Identify which cell holds the provided text, then report its [x, y] central coordinate. 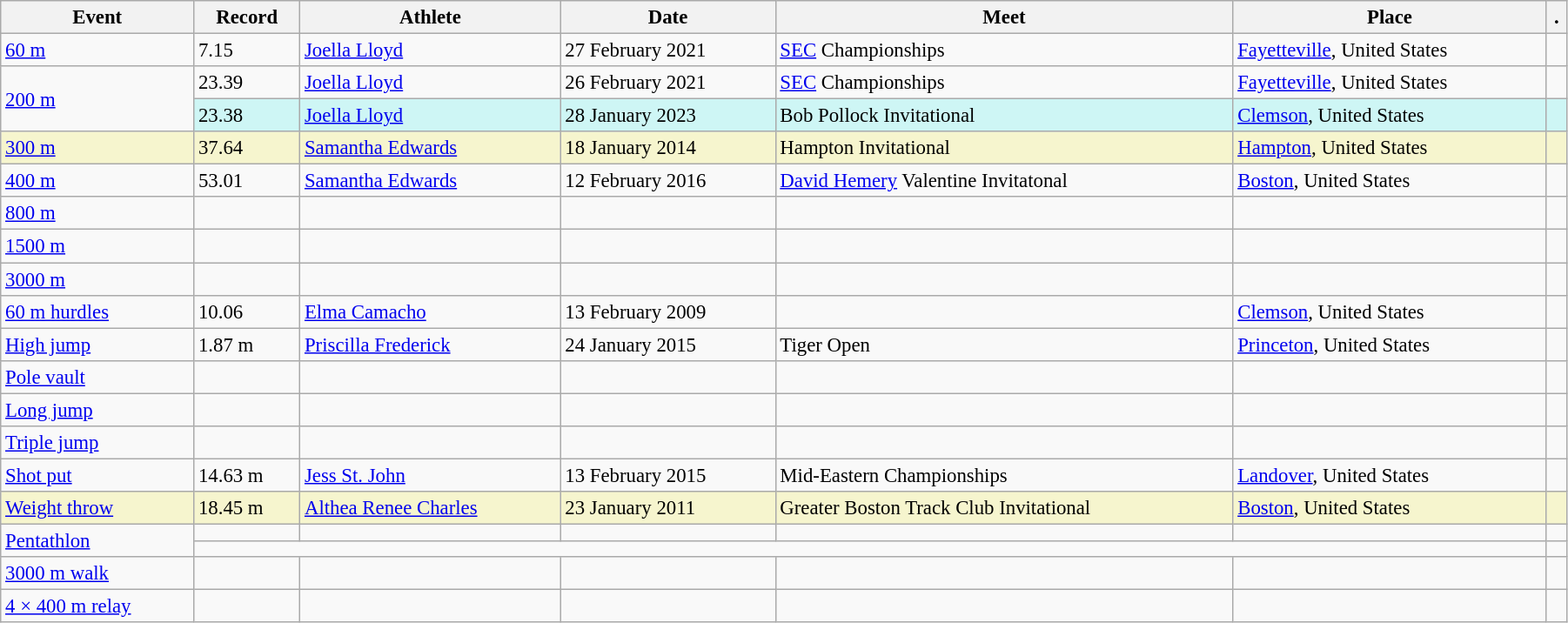
27 February 2021 [668, 50]
23.39 [247, 83]
18 January 2014 [668, 148]
Long jump [97, 410]
Athlete [430, 17]
13 February 2009 [668, 311]
3000 m [97, 279]
3000 m walk [97, 573]
23.38 [247, 116]
Place [1390, 17]
Shot put [97, 475]
1500 m [97, 246]
7.15 [247, 50]
David Hemery Valentine Invitatonal [1004, 181]
Weight throw [97, 508]
. [1556, 17]
High jump [97, 345]
Mid-Eastern Championships [1004, 475]
200 m [97, 99]
Jess St. John [430, 475]
Hampton Invitational [1004, 148]
Triple jump [97, 443]
400 m [97, 181]
Pole vault [97, 377]
10.06 [247, 311]
Event [97, 17]
60 m [97, 50]
Hampton, United States [1390, 148]
26 February 2021 [668, 83]
Record [247, 17]
Elma Camacho [430, 311]
4 × 400 m relay [97, 606]
Tiger Open [1004, 345]
28 January 2023 [668, 116]
60 m hurdles [97, 311]
14.63 m [247, 475]
Meet [1004, 17]
Date [668, 17]
Landover, United States [1390, 475]
13 February 2015 [668, 475]
800 m [97, 213]
Greater Boston Track Club Invitational [1004, 508]
1.87 m [247, 345]
53.01 [247, 181]
18.45 m [247, 508]
12 February 2016 [668, 181]
Pentathlon [97, 540]
24 January 2015 [668, 345]
300 m [97, 148]
Princeton, United States [1390, 345]
Priscilla Frederick [430, 345]
37.64 [247, 148]
Bob Pollock Invitational [1004, 116]
23 January 2011 [668, 508]
Althea Renee Charles [430, 508]
